Search for the cell housing the specified text and yield its [x, y] center coordinate. 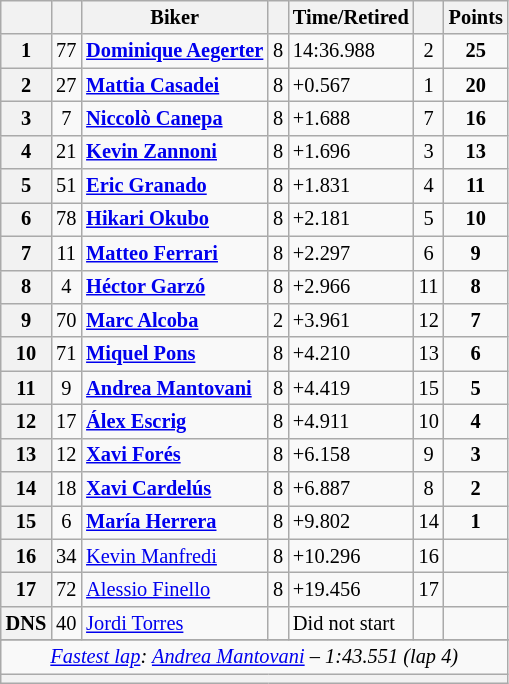
72 [66, 589]
70 [66, 320]
Hikari Okubo [174, 219]
DNS [26, 623]
14:36.988 [351, 51]
Time/Retired [351, 17]
Marc Alcoba [174, 320]
Eric Granado [174, 186]
Jordi Torres [174, 623]
Points [476, 17]
Kevin Manfredi [174, 556]
Niccolò Canepa [174, 118]
+9.802 [351, 522]
+6.158 [351, 455]
21 [66, 152]
Miquel Pons [174, 354]
+19.456 [351, 589]
+0.567 [351, 85]
Xavi Cardelús [174, 489]
+4.210 [351, 354]
María Herrera [174, 522]
+3.961 [351, 320]
Dominique Aegerter [174, 51]
+2.297 [351, 253]
Matteo Ferrari [174, 253]
+1.688 [351, 118]
+10.296 [351, 556]
27 [66, 85]
18 [66, 489]
51 [66, 186]
Biker [174, 17]
Kevin Zannoni [174, 152]
78 [66, 219]
Andrea Mantovani [174, 388]
+6.887 [351, 489]
+2.966 [351, 287]
Alessio Finello [174, 589]
+1.831 [351, 186]
34 [66, 556]
+1.696 [351, 152]
71 [66, 354]
Fastest lap: Andrea Mantovani – 1:43.551 (lap 4) [254, 657]
Héctor Garzó [174, 287]
25 [476, 51]
77 [66, 51]
+4.911 [351, 421]
Xavi Forés [174, 455]
Mattia Casadei [174, 85]
Did not start [351, 623]
20 [476, 85]
+4.419 [351, 388]
40 [66, 623]
+2.181 [351, 219]
Álex Escrig [174, 421]
